Extract the [x, y] coordinate from the center of the cell holding the provided text.  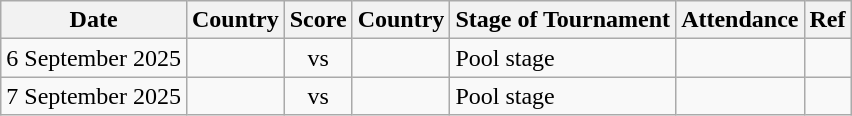
Stage of Tournament [563, 20]
7 September 2025 [94, 96]
Date [94, 20]
6 September 2025 [94, 58]
Ref [828, 20]
Score [318, 20]
Attendance [740, 20]
